Provide the [X, Y] coordinate of the cell's center where the given text is located.  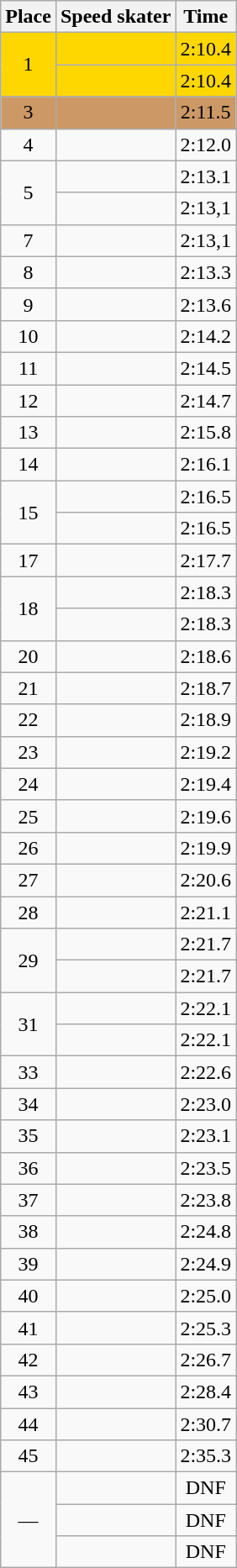
41 [29, 1328]
2:13.3 [206, 272]
25 [29, 816]
14 [29, 465]
2:30.7 [206, 1424]
2:24.8 [206, 1232]
2:22.6 [206, 1072]
21 [29, 688]
44 [29, 1424]
2:19.4 [206, 784]
2:14.5 [206, 368]
2:26.7 [206, 1360]
35 [29, 1136]
38 [29, 1232]
2:14.7 [206, 401]
9 [29, 304]
2:16.1 [206, 465]
1 [29, 65]
15 [29, 513]
31 [29, 1024]
2:25.3 [206, 1328]
2:23.8 [206, 1200]
2:19.9 [206, 848]
2:19.6 [206, 816]
18 [29, 608]
43 [29, 1392]
23 [29, 752]
2:25.0 [206, 1296]
2:21.1 [206, 912]
28 [29, 912]
2:19.2 [206, 752]
27 [29, 880]
2:24.9 [206, 1264]
Speed skater [115, 17]
10 [29, 336]
5 [29, 192]
Time [206, 17]
8 [29, 272]
12 [29, 401]
Place [29, 17]
39 [29, 1264]
2:28.4 [206, 1392]
4 [29, 145]
2:15.8 [206, 433]
2:17.7 [206, 560]
24 [29, 784]
33 [29, 1072]
2:13.1 [206, 176]
2:13.6 [206, 304]
2:23.1 [206, 1136]
2:12.0 [206, 145]
45 [29, 1456]
37 [29, 1200]
2:14.2 [206, 336]
3 [29, 113]
29 [29, 960]
2:20.6 [206, 880]
42 [29, 1360]
20 [29, 656]
40 [29, 1296]
2:18.7 [206, 688]
2:23.0 [206, 1104]
2:18.6 [206, 656]
26 [29, 848]
11 [29, 368]
22 [29, 720]
2:23.5 [206, 1168]
34 [29, 1104]
2:35.3 [206, 1456]
— [29, 1520]
2:18.9 [206, 720]
13 [29, 433]
2:11.5 [206, 113]
7 [29, 240]
17 [29, 560]
36 [29, 1168]
